Locate the cell with the specified text and output its [x, y] center coordinate. 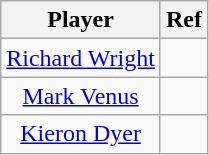
Mark Venus [81, 96]
Richard Wright [81, 58]
Kieron Dyer [81, 134]
Ref [184, 20]
Player [81, 20]
